Find where the given text appears and provide that cell's center as (X, Y) coordinate. 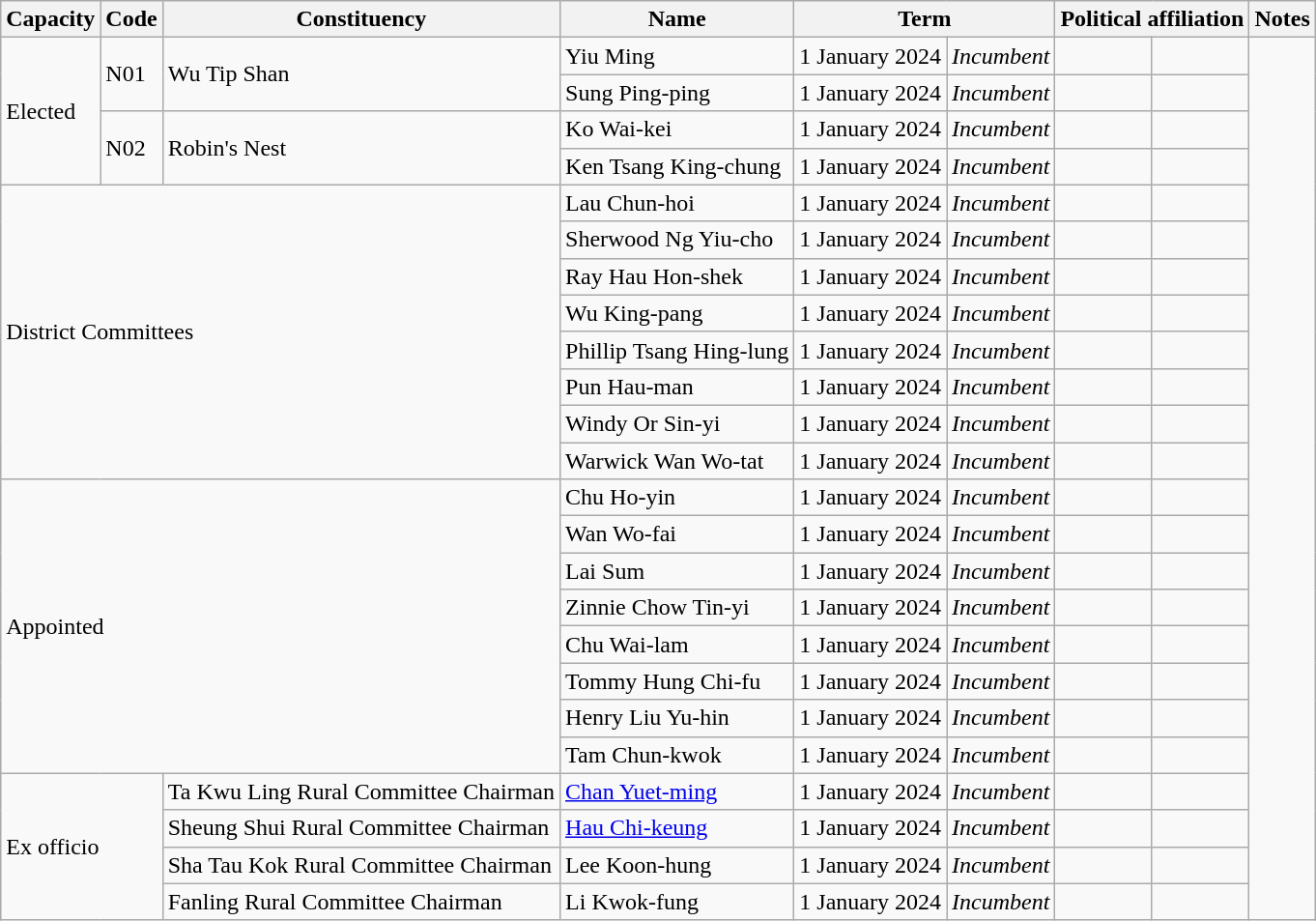
Constituency (361, 19)
Phillip Tsang Hing-lung (677, 350)
Zinnie Chow Tin-yi (677, 608)
Elected (50, 111)
Pun Hau-man (677, 387)
Sheung Shui Rural Committee Chairman (361, 828)
Notes (1282, 19)
Wu Tip Shan (361, 74)
Term (925, 19)
Sung Ping-ping (677, 93)
Windy Or Sin-yi (677, 423)
Robin's Nest (361, 148)
Ex officio (81, 847)
N02 (131, 148)
Political affiliation (1152, 19)
Appointed (280, 626)
Ray Hau Hon-shek (677, 276)
Tam Chun-kwok (677, 755)
Li Kwok-fung (677, 902)
Capacity (50, 19)
Ko Wai-kei (677, 130)
Code (131, 19)
Lau Chun-hoi (677, 203)
N01 (131, 74)
Wan Wo-fai (677, 534)
Hau Chi-keung (677, 828)
Lai Sum (677, 571)
Chu Ho-yin (677, 498)
Sherwood Ng Yiu-cho (677, 240)
Ta Kwu Ling Rural Committee Chairman (361, 791)
Tommy Hung Chi-fu (677, 681)
Name (677, 19)
Sha Tau Kok Rural Committee Chairman (361, 865)
Ken Tsang King-chung (677, 166)
Fanling Rural Committee Chairman (361, 902)
Henry Liu Yu-hin (677, 718)
District Committees (280, 331)
Chan Yuet-ming (677, 791)
Lee Koon-hung (677, 865)
Warwick Wan Wo-tat (677, 461)
Chu Wai-lam (677, 645)
Yiu Ming (677, 56)
Wu King-pang (677, 313)
